Output the (X, Y) coordinate of the center of the cell containing the given text.  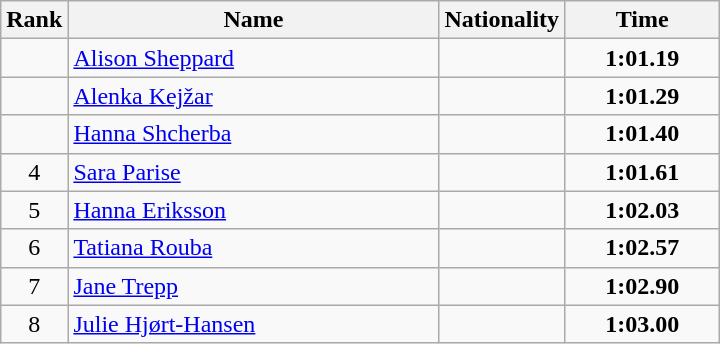
Hanna Shcherba (254, 134)
Nationality (502, 20)
Sara Parise (254, 172)
1:02.57 (642, 248)
Jane Trepp (254, 286)
1:01.19 (642, 58)
Alison Sheppard (254, 58)
6 (34, 248)
1:01.40 (642, 134)
5 (34, 210)
8 (34, 324)
1:01.29 (642, 96)
1:01.61 (642, 172)
1:03.00 (642, 324)
Tatiana Rouba (254, 248)
Julie Hjørt-Hansen (254, 324)
Time (642, 20)
Alenka Kejžar (254, 96)
1:02.03 (642, 210)
Hanna Eriksson (254, 210)
Name (254, 20)
4 (34, 172)
1:02.90 (642, 286)
Rank (34, 20)
7 (34, 286)
